Scan for the cell matching the given text and deliver its [x, y] coordinate at center. 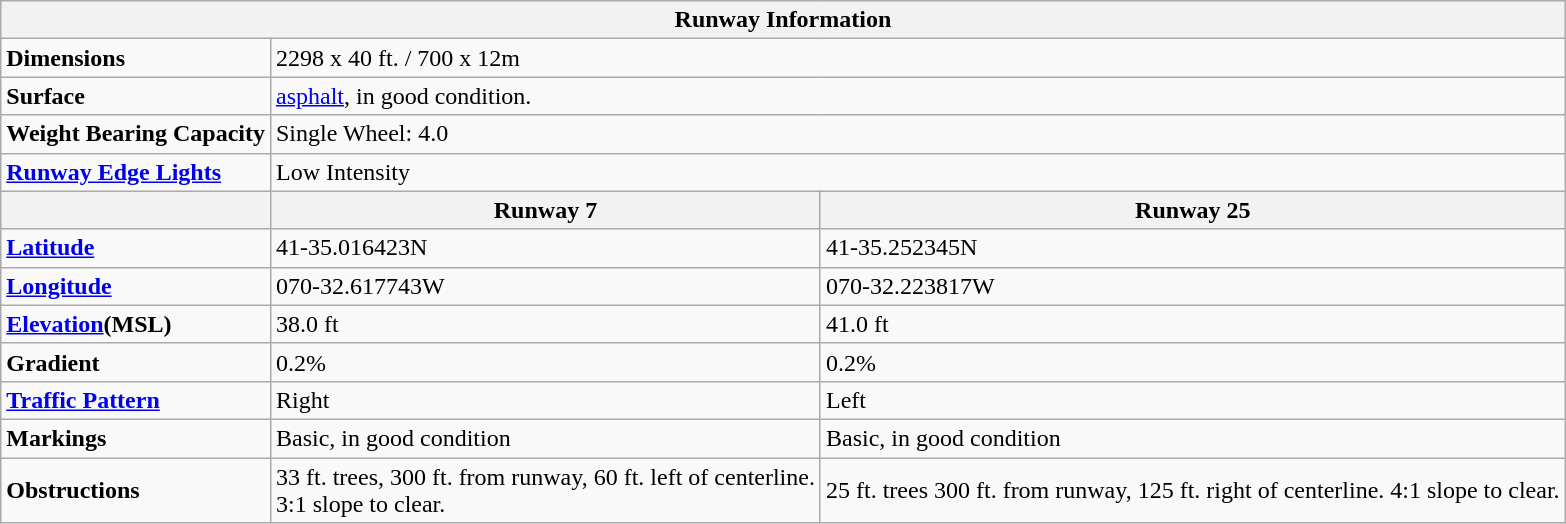
Weight Bearing Capacity [136, 134]
Longitude [136, 286]
Low Intensity [918, 172]
Traffic Pattern [136, 400]
Latitude [136, 248]
Single Wheel: 4.0 [918, 134]
41-35.252345N [1192, 248]
Obstructions [136, 490]
070-32.617743W [545, 286]
Runway Edge Lights [136, 172]
Left [1192, 400]
41-35.016423N [545, 248]
Right [545, 400]
Runway Information [783, 20]
Surface [136, 96]
Elevation(MSL) [136, 324]
33 ft. trees, 300 ft. from runway, 60 ft. left of centerline.3:1 slope to clear. [545, 490]
Runway 7 [545, 210]
070-32.223817W [1192, 286]
41.0 ft [1192, 324]
2298 x 40 ft. / 700 x 12m [918, 58]
Dimensions [136, 58]
25 ft. trees 300 ft. from runway, 125 ft. right of centerline. 4:1 slope to clear. [1192, 490]
asphalt, in good condition. [918, 96]
Gradient [136, 362]
Runway 25 [1192, 210]
Markings [136, 438]
38.0 ft [545, 324]
